Scan for the cell matching the given text and deliver its [x, y] coordinate at center. 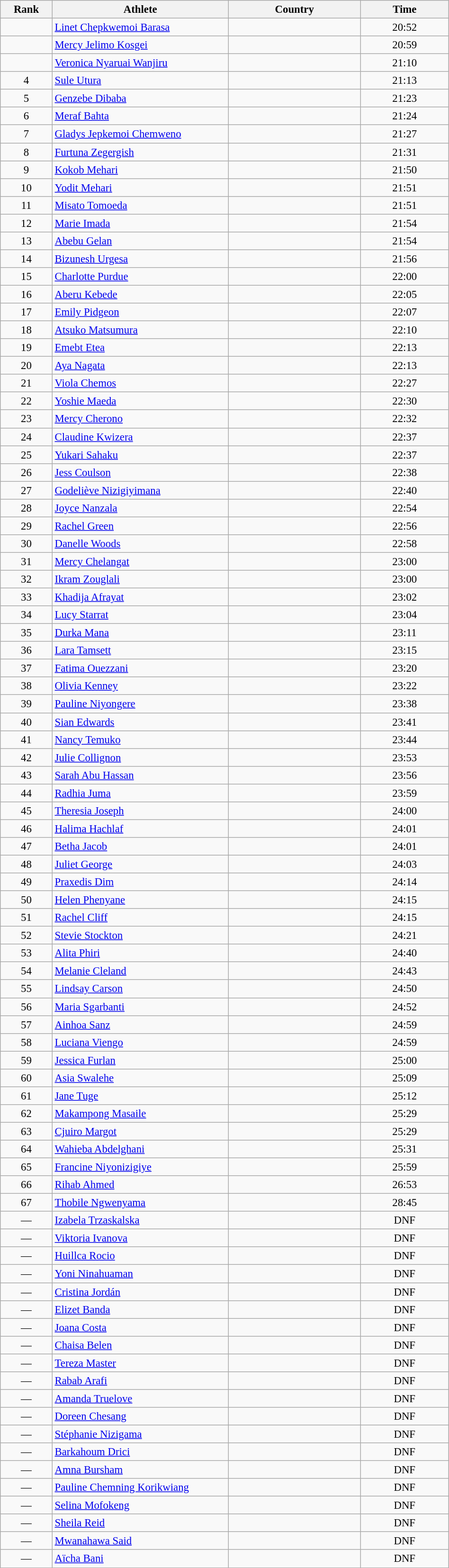
56 [27, 1007]
46 [27, 829]
25:59 [404, 1167]
Lucy Starrat [140, 615]
Danelle Woods [140, 544]
Godeliève Nizigiyimana [140, 490]
25:31 [404, 1149]
Sule Utura [140, 81]
Cjuiro Margot [140, 1131]
34 [27, 615]
Aberu Kebede [140, 294]
Mercy Cherono [140, 419]
Marie Imada [140, 223]
Misato Tomoeda [140, 205]
47 [27, 847]
21:13 [404, 81]
23 [27, 419]
38 [27, 686]
55 [27, 989]
67 [27, 1203]
4 [27, 81]
Praxedis Dim [140, 882]
66 [27, 1185]
Sarah Abu Hassan [140, 775]
Huillca Rocio [140, 1256]
58 [27, 1042]
Yukari Sahaku [140, 455]
22:56 [404, 526]
11 [27, 205]
Nancy Temuko [140, 739]
33 [27, 597]
36 [27, 650]
Lindsay Carson [140, 989]
Athlete [140, 9]
43 [27, 775]
Asia Swalehe [140, 1078]
23:02 [404, 597]
Cristina Jordán [140, 1292]
Claudine Kwizera [140, 437]
16 [27, 294]
7 [27, 134]
Olivia Kenney [140, 686]
21 [27, 383]
Mercy Jelimo Kosgei [140, 45]
Elizet Banda [140, 1309]
Mercy Chelangat [140, 561]
31 [27, 561]
6 [27, 116]
Jess Coulson [140, 472]
Chaisa Belen [140, 1345]
22:32 [404, 419]
23:59 [404, 793]
23:41 [404, 722]
Selina Mofokeng [140, 1505]
Juliet George [140, 864]
21:10 [404, 63]
18 [27, 330]
32 [27, 579]
Makampong Masaile [140, 1114]
Wahieba Abdelghani [140, 1149]
Durka Mana [140, 633]
Maria Sgarbanti [140, 1007]
Sian Edwards [140, 722]
24:03 [404, 864]
61 [27, 1096]
40 [27, 722]
Aïcha Bani [140, 1559]
54 [27, 971]
5 [27, 99]
Julie Collignon [140, 757]
53 [27, 953]
25:09 [404, 1078]
23:38 [404, 704]
21:24 [404, 116]
19 [27, 348]
Viktoria Ivanova [140, 1238]
24:00 [404, 811]
20 [27, 366]
Stevie Stockton [140, 936]
Betha Jacob [140, 847]
Gladys Jepkemoi Chemweno [140, 134]
Genzebe Dibaba [140, 99]
Fatima Ouezzani [140, 668]
Rachel Cliff [140, 918]
Yodit Mehari [140, 188]
Melanie Cleland [140, 971]
Atsuko Matsumura [140, 330]
25:12 [404, 1096]
22:00 [404, 277]
10 [27, 188]
Joana Costa [140, 1327]
62 [27, 1114]
29 [27, 526]
Rachel Green [140, 526]
24:52 [404, 1007]
26 [27, 472]
20:52 [404, 27]
24:40 [404, 953]
Izabela Trzaskalska [140, 1220]
22:07 [404, 312]
21:50 [404, 170]
14 [27, 259]
22:54 [404, 508]
52 [27, 936]
22:30 [404, 401]
35 [27, 633]
8 [27, 152]
Country [295, 9]
Rabab Arafi [140, 1381]
Pauline Niyongere [140, 704]
9 [27, 170]
Alita Phiri [140, 953]
Pauline Chemning Korikwiang [140, 1487]
Ainhoa Sanz [140, 1025]
Abebu Gelan [140, 241]
Rihab Ahmed [140, 1185]
Barkahoum Drici [140, 1452]
Radhia Juma [140, 793]
25 [27, 455]
25:00 [404, 1060]
Charlotte Purdue [140, 277]
21:56 [404, 259]
63 [27, 1131]
28 [27, 508]
22:27 [404, 383]
59 [27, 1060]
24:21 [404, 936]
17 [27, 312]
28:45 [404, 1203]
49 [27, 882]
48 [27, 864]
23:20 [404, 668]
64 [27, 1149]
Helen Phenyane [140, 900]
22:58 [404, 544]
Amanda Truelove [140, 1398]
Meraf Bahta [140, 116]
26:53 [404, 1185]
23:53 [404, 757]
Rank [27, 9]
44 [27, 793]
22 [27, 401]
24 [27, 437]
Linet Chepkwemoi Barasa [140, 27]
Time [404, 9]
22:10 [404, 330]
23:44 [404, 739]
39 [27, 704]
30 [27, 544]
Bizunesh Urgesa [140, 259]
45 [27, 811]
23:15 [404, 650]
21:23 [404, 99]
Thobile Ngwenyama [140, 1203]
Doreen Chesang [140, 1416]
Emebt Etea [140, 348]
Tereza Master [140, 1363]
23:04 [404, 615]
21:31 [404, 152]
Emily Pidgeon [140, 312]
Francine Niyonizigiye [140, 1167]
15 [27, 277]
12 [27, 223]
50 [27, 900]
Stéphanie Nizigama [140, 1434]
27 [27, 490]
Jessica Furlan [140, 1060]
Veronica Nyaruai Wanjiru [140, 63]
Furtuna Zegergish [140, 152]
Luciana Viengo [140, 1042]
Khadija Afrayat [140, 597]
Amna Bursham [140, 1470]
24:14 [404, 882]
Lara Tamsett [140, 650]
23:56 [404, 775]
Sheila Reid [140, 1523]
23:11 [404, 633]
24:50 [404, 989]
23:22 [404, 686]
24:43 [404, 971]
Ikram Zouglali [140, 579]
Viola Chemos [140, 383]
Aya Nagata [140, 366]
22:40 [404, 490]
Mwanahawa Said [140, 1541]
65 [27, 1167]
21:27 [404, 134]
41 [27, 739]
22:38 [404, 472]
Theresia Joseph [140, 811]
Kokob Mehari [140, 170]
Halima Hachlaf [140, 829]
Jane Tuge [140, 1096]
13 [27, 241]
20:59 [404, 45]
37 [27, 668]
Yoshie Maeda [140, 401]
51 [27, 918]
Joyce Nanzala [140, 508]
60 [27, 1078]
Yoni Ninahuaman [140, 1274]
42 [27, 757]
57 [27, 1025]
22:05 [404, 294]
